Extract the (X, Y) coordinate from the center of the cell holding the provided text.  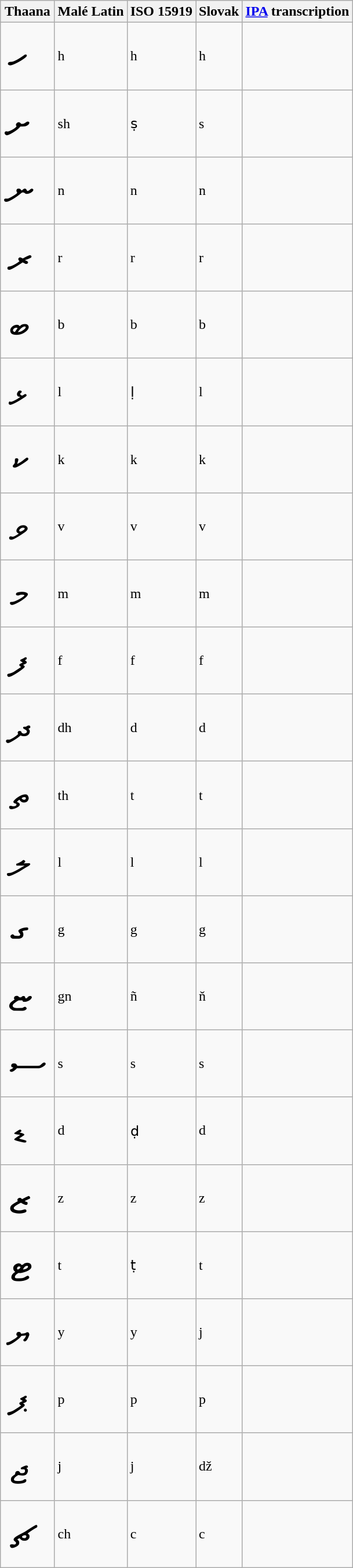
th (90, 795)
ބ (28, 325)
dž (219, 1466)
ň (219, 997)
ṣ (161, 124)
ފ (28, 661)
ޅ (28, 392)
ހ (28, 56)
ޑ (28, 1131)
Slovak (219, 12)
gn (90, 997)
ޗ (28, 1534)
ދ (28, 728)
ރ (28, 258)
ގ (28, 929)
Thaana (28, 12)
sh (90, 124)
Malé Latin (90, 12)
ލ (28, 862)
ṭ (161, 1265)
ސ (28, 1064)
ނ (28, 190)
ޓ (28, 1265)
ވ (28, 526)
ތ (28, 795)
IPA transcription (297, 12)
ISO 15919 (161, 12)
ޔ (28, 1332)
ḷ (161, 392)
ޏ (28, 997)
ޒ (28, 1198)
ch (90, 1534)
ކ (28, 459)
ށ (28, 124)
މ (28, 593)
ñ (161, 997)
dh (90, 728)
ḍ (161, 1131)
ޕ (28, 1399)
ޖ (28, 1466)
